Output the (X, Y) coordinate of the center of the cell containing the given text.  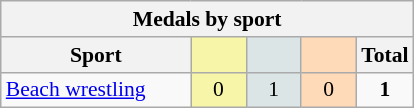
Sport (96, 55)
Beach wrestling (96, 90)
Total (384, 55)
Medals by sport (208, 19)
